Locate the cell with the specified text and output its (x, y) center coordinate. 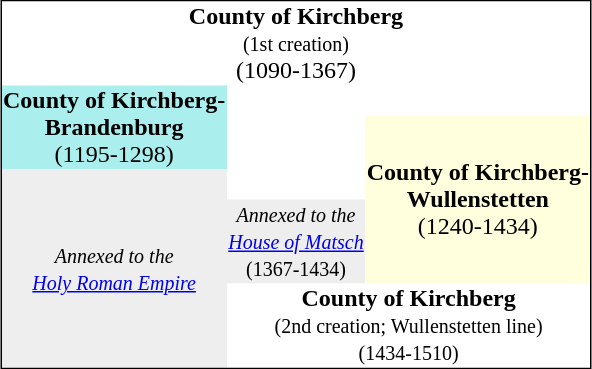
County of Kirchberg(1st creation)(1090-1367) (296, 44)
County of Kirchberg(2nd creation; Wullenstetten line)(1434-1510) (409, 326)
Annexed to theHoly Roman Empire (114, 269)
Annexed to theHouse of Matsch(1367-1434) (296, 242)
County of Kirchberg-Brandenburg(1195-1298) (114, 128)
County of Kirchberg-Wullenstetten(1240-1434) (478, 200)
